Identify which cell holds the provided text, then report its (X, Y) central coordinate. 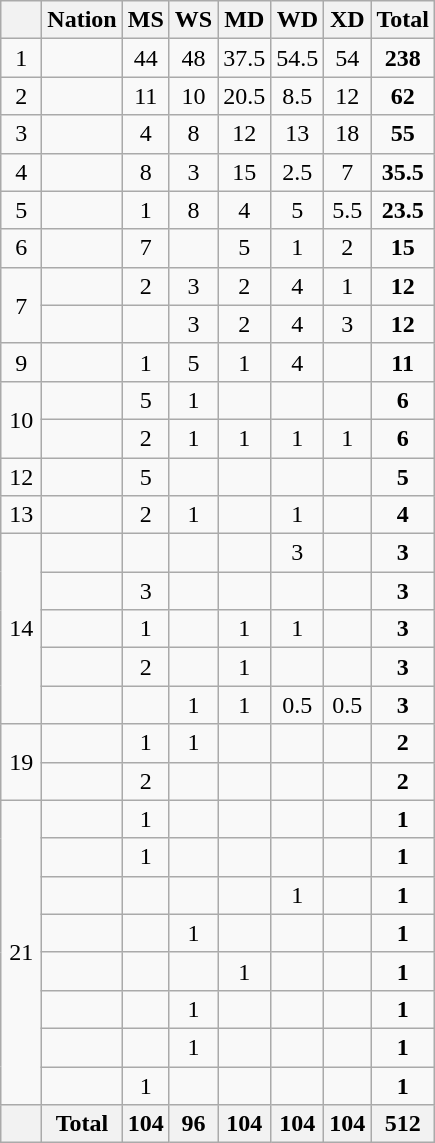
XD (348, 20)
18 (348, 134)
8.5 (298, 96)
20.5 (244, 96)
512 (403, 1124)
9 (22, 362)
MS (146, 20)
Nation (82, 20)
44 (146, 58)
62 (403, 96)
35.5 (403, 172)
54.5 (298, 58)
37.5 (244, 58)
WD (298, 20)
48 (193, 58)
MD (244, 20)
54 (348, 58)
96 (193, 1124)
WS (193, 20)
23.5 (403, 210)
14 (22, 629)
21 (22, 952)
238 (403, 58)
5.5 (348, 210)
55 (403, 134)
19 (22, 762)
2.5 (298, 172)
